Determine the [x, y] coordinate at the center of the cell enclosing the given text.  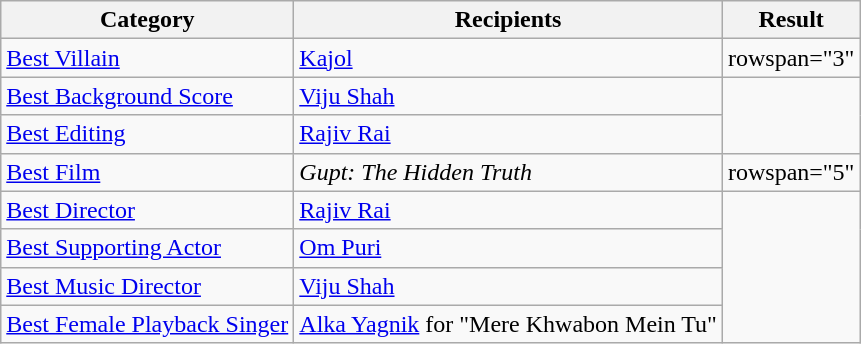
Best Music Director [148, 286]
Result [791, 20]
Category [148, 20]
Gupt: The Hidden Truth [508, 172]
Best Female Playback Singer [148, 324]
Om Puri [508, 248]
rowspan="3" [791, 58]
Alka Yagnik for "Mere Khwabon Mein Tu" [508, 324]
Kajol [508, 58]
Best Film [148, 172]
Recipients [508, 20]
Best Supporting Actor [148, 248]
rowspan="5" [791, 172]
Best Villain [148, 58]
Best Background Score [148, 96]
Best Editing [148, 134]
Best Director [148, 210]
